Provide the (x, y) coordinate of the cell's center where the given text is located.  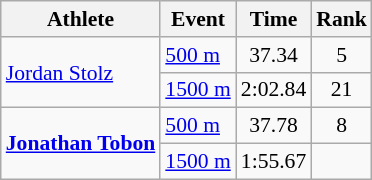
Event (198, 19)
Jonathan Tobon (81, 144)
Athlete (81, 19)
Jordan Stolz (81, 72)
Rank (342, 19)
2:02.84 (274, 90)
Time (274, 19)
1:55.67 (274, 162)
5 (342, 55)
21 (342, 90)
37.78 (274, 126)
37.34 (274, 55)
8 (342, 126)
